Pinpoint the cell where the given text exists, returning its (X, Y) midpoint coordinate. 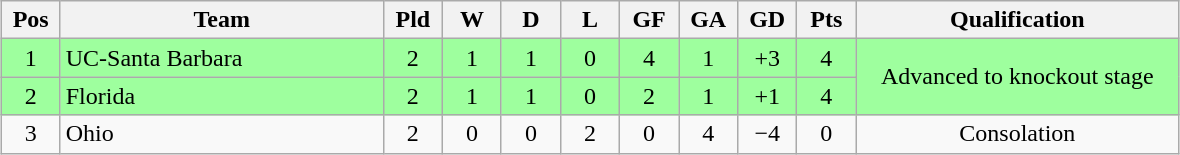
3 (30, 134)
UC-Santa Barbara (222, 58)
Pos (30, 20)
W (472, 20)
Pts (826, 20)
GD (768, 20)
Qualification (1018, 20)
Consolation (1018, 134)
GF (650, 20)
Team (222, 20)
+3 (768, 58)
Advanced to knockout stage (1018, 77)
−4 (768, 134)
Ohio (222, 134)
Pld (412, 20)
GA (708, 20)
Florida (222, 96)
+1 (768, 96)
L (590, 20)
D (530, 20)
